For the text-containing cell, return its midpoint in [X, Y] coordinate format. 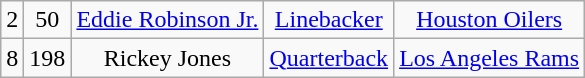
Los Angeles Rams [490, 58]
Quarterback [329, 58]
Rickey Jones [168, 58]
Linebacker [329, 20]
8 [12, 58]
50 [48, 20]
Houston Oilers [490, 20]
2 [12, 20]
Eddie Robinson Jr. [168, 20]
198 [48, 58]
